Determine the (X, Y) coordinate at the center of the cell enclosing the given text.  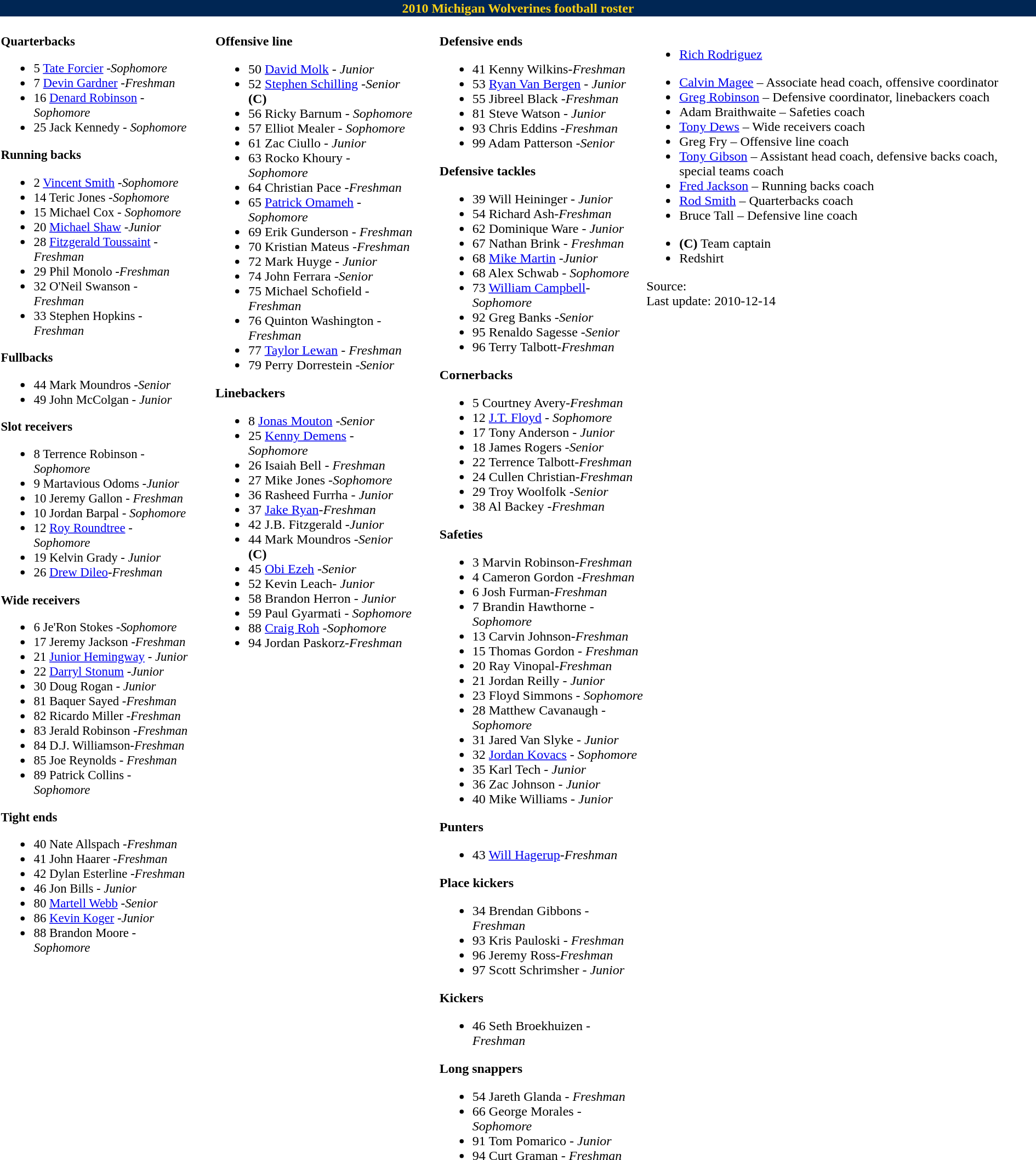
2010 Michigan Wolverines football roster (518, 8)
